Locate the cell with the specified text and output its (x, y) center coordinate. 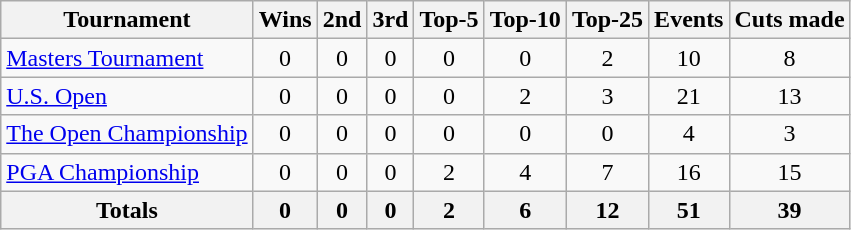
Totals (127, 210)
Masters Tournament (127, 58)
PGA Championship (127, 172)
16 (689, 172)
15 (790, 172)
Top-25 (607, 20)
7 (607, 172)
8 (790, 58)
39 (790, 210)
Top-10 (525, 20)
2nd (342, 20)
The Open Championship (127, 134)
12 (607, 210)
13 (790, 96)
21 (689, 96)
U.S. Open (127, 96)
Tournament (127, 20)
Events (689, 20)
10 (689, 58)
6 (525, 210)
Wins (285, 20)
Cuts made (790, 20)
Top-5 (449, 20)
51 (689, 210)
3rd (390, 20)
